Scan for the cell matching the given text and deliver its [x, y] coordinate at center. 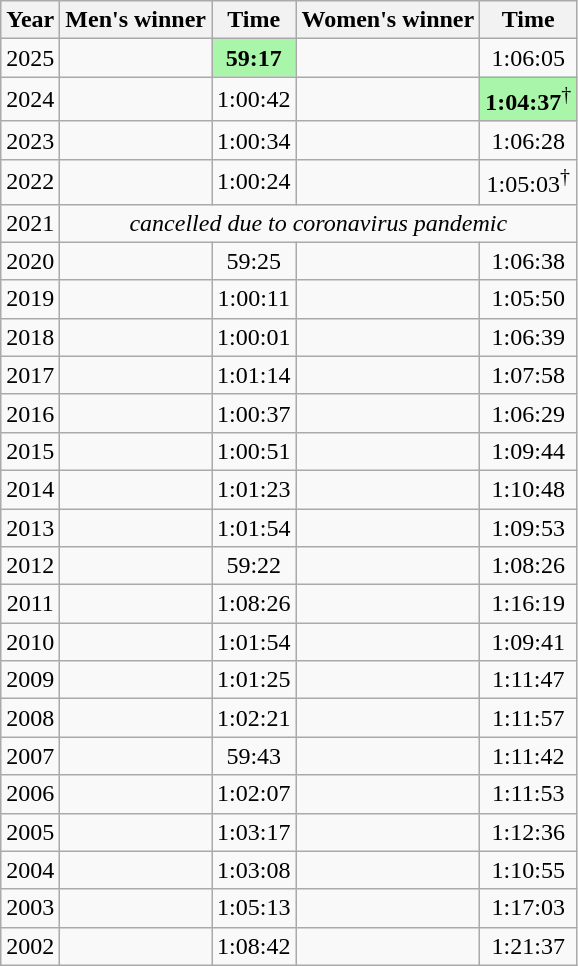
2003 [30, 908]
1:08:42 [254, 946]
1:00:24 [254, 182]
cancelled due to coronavirus pandemic [318, 223]
1:06:39 [528, 337]
1:01:25 [254, 680]
1:11:57 [528, 718]
2005 [30, 832]
1:06:05 [528, 58]
1:03:17 [254, 832]
Women's winner [388, 20]
59:43 [254, 756]
2013 [30, 528]
2004 [30, 870]
2019 [30, 299]
1:00:01 [254, 337]
1:11:42 [528, 756]
1:04:37† [528, 100]
1:10:55 [528, 870]
2012 [30, 566]
1:01:14 [254, 375]
1:01:23 [254, 489]
59:17 [254, 58]
Year [30, 20]
1:00:37 [254, 413]
1:00:11 [254, 299]
2006 [30, 794]
1:16:19 [528, 604]
1:05:03† [528, 182]
2014 [30, 489]
2009 [30, 680]
2007 [30, 756]
1:06:29 [528, 413]
Men's winner [136, 20]
59:22 [254, 566]
2002 [30, 946]
2021 [30, 223]
2015 [30, 451]
2010 [30, 642]
2022 [30, 182]
1:09:41 [528, 642]
1:09:44 [528, 451]
1:00:34 [254, 140]
1:09:53 [528, 528]
1:02:07 [254, 794]
2008 [30, 718]
1:07:58 [528, 375]
1:11:47 [528, 680]
1:00:42 [254, 100]
2023 [30, 140]
2017 [30, 375]
1:00:51 [254, 451]
1:06:28 [528, 140]
1:05:50 [528, 299]
1:21:37 [528, 946]
2020 [30, 261]
1:06:38 [528, 261]
2024 [30, 100]
2011 [30, 604]
2025 [30, 58]
1:10:48 [528, 489]
1:03:08 [254, 870]
1:02:21 [254, 718]
2016 [30, 413]
2018 [30, 337]
1:05:13 [254, 908]
59:25 [254, 261]
1:11:53 [528, 794]
1:12:36 [528, 832]
1:17:03 [528, 908]
